From the cell containing the given text, extract its center point as [X, Y] coordinate. 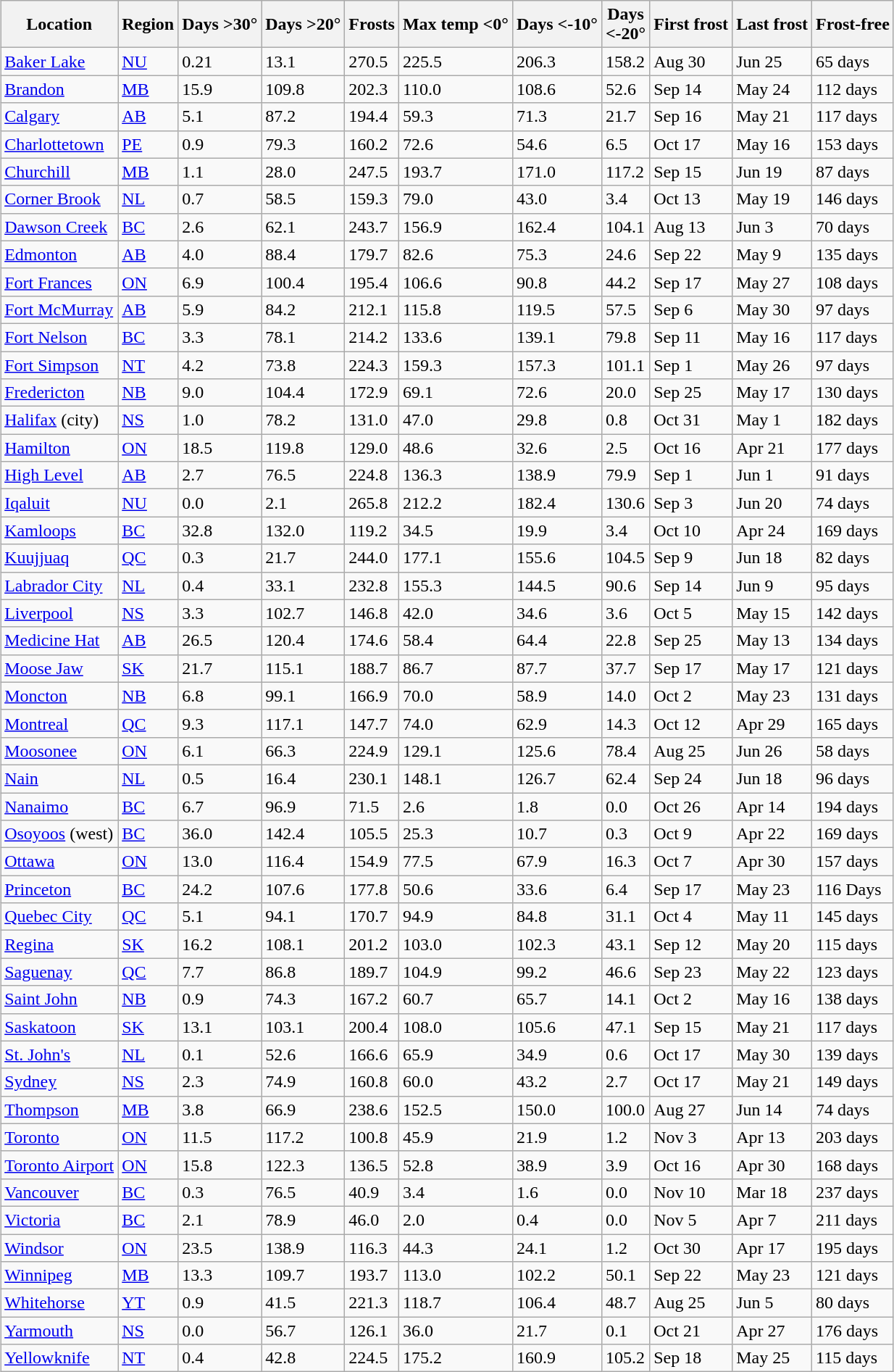
Sydney [59, 1082]
179.7 [372, 254]
108.0 [455, 1027]
74.9 [303, 1082]
79.9 [625, 475]
105.2 [625, 1358]
May 20 [772, 944]
Edmonton [59, 254]
66.9 [303, 1110]
212.2 [455, 503]
24.6 [625, 254]
101.1 [625, 365]
14.1 [625, 999]
238.6 [372, 1110]
125.6 [556, 751]
270.5 [372, 62]
148.1 [455, 778]
43.2 [556, 1082]
54.6 [556, 144]
Last frost [772, 25]
Oct 5 [691, 613]
113.0 [455, 1276]
Halifax (city) [59, 420]
109.7 [303, 1276]
149 days [853, 1082]
58 days [853, 751]
2.5 [625, 448]
82.6 [455, 254]
38.9 [556, 1165]
107.6 [303, 889]
14.3 [625, 723]
65.9 [455, 1055]
Oct 31 [691, 420]
44.3 [455, 1247]
84.8 [556, 917]
42.0 [455, 613]
74.0 [455, 723]
166.9 [372, 696]
78.2 [303, 420]
Toronto Airport [59, 1165]
Apr 29 [772, 723]
138 days [853, 999]
Windsor [59, 1247]
24.2 [220, 889]
211 days [853, 1220]
170.7 [372, 917]
201.2 [372, 944]
160.9 [556, 1358]
Aug 27 [691, 1110]
102.3 [556, 944]
139 days [853, 1055]
Sep 11 [691, 337]
15.8 [220, 1165]
37.7 [625, 668]
Apr 17 [772, 1247]
Oct 30 [691, 1247]
Apr 21 [772, 448]
58.4 [455, 641]
3.6 [625, 613]
105.6 [556, 1027]
Location [59, 25]
116.4 [303, 862]
131 days [853, 696]
Montreal [59, 723]
Sep 9 [691, 558]
May 27 [772, 282]
9.3 [220, 723]
75.3 [556, 254]
34.6 [556, 613]
Winnipeg [59, 1276]
117.1 [303, 723]
168 days [853, 1165]
45.9 [455, 1137]
87 days [853, 172]
152.5 [455, 1110]
Jun 14 [772, 1110]
176 days [853, 1331]
Sep 24 [691, 778]
Toronto [59, 1137]
106.6 [455, 282]
43.1 [625, 944]
Apr 7 [772, 1220]
103.1 [303, 1027]
134 days [853, 641]
Apr 27 [772, 1331]
Nov 5 [691, 1220]
224.5 [372, 1358]
6.5 [625, 144]
6.1 [220, 751]
Dawson Creek [59, 227]
147.7 [372, 723]
May 9 [772, 254]
50.6 [455, 889]
129.1 [455, 751]
Hamilton [59, 448]
62.1 [303, 227]
Charlottetown [59, 144]
224.9 [372, 751]
79.3 [303, 144]
Oct 7 [691, 862]
112 days [853, 89]
115.8 [455, 309]
172.9 [372, 393]
102.2 [556, 1276]
136.5 [372, 1165]
Vancouver [59, 1192]
110.0 [455, 89]
Yellowknife [59, 1358]
70 days [853, 227]
Sep 23 [691, 972]
232.8 [372, 586]
25.3 [455, 834]
66.3 [303, 751]
15.9 [220, 89]
Kamloops [59, 531]
Jun 20 [772, 503]
2.0 [455, 1220]
177 days [853, 448]
May 13 [772, 641]
88.4 [303, 254]
130.6 [625, 503]
16.3 [625, 862]
99.1 [303, 696]
Thompson [59, 1110]
100.8 [372, 1137]
87.2 [303, 117]
Fort McMurray [59, 309]
100.4 [303, 282]
200.4 [372, 1027]
79.0 [455, 199]
Sep 6 [691, 309]
34.9 [556, 1055]
Iqaluit [59, 503]
160.2 [372, 144]
4.0 [220, 254]
174.6 [372, 641]
60.7 [455, 999]
Oct 12 [691, 723]
Oct 9 [691, 834]
64.4 [556, 641]
Apr 24 [772, 531]
86.7 [455, 668]
77.5 [455, 862]
29.8 [556, 420]
58.9 [556, 696]
106.4 [556, 1303]
91 days [853, 475]
Max temp <0° [455, 25]
52.8 [455, 1165]
1.8 [556, 807]
2.3 [220, 1082]
16.4 [303, 778]
46.6 [625, 972]
32.8 [220, 531]
Oct 26 [691, 807]
0.7 [220, 199]
154.9 [372, 862]
21.9 [556, 1137]
9.0 [220, 393]
82 days [853, 558]
119.2 [372, 531]
265.8 [372, 503]
10.7 [556, 834]
116.3 [372, 1247]
Apr 14 [772, 807]
5.9 [220, 309]
108.1 [303, 944]
7.7 [220, 972]
24.1 [556, 1247]
73.8 [303, 365]
20.0 [625, 393]
70.0 [455, 696]
225.5 [455, 62]
189.7 [372, 972]
0.21 [220, 62]
104.9 [455, 972]
139.1 [556, 337]
May 1 [772, 420]
Apr 22 [772, 834]
41.5 [303, 1303]
94.9 [455, 917]
156.9 [455, 227]
16.2 [220, 944]
Sep 16 [691, 117]
155.3 [455, 586]
Churchill [59, 172]
104.5 [625, 558]
104.1 [625, 227]
Baker Lake [59, 62]
131.0 [372, 420]
Days<-20° [625, 25]
Medicine Hat [59, 641]
May 25 [772, 1358]
Oct 10 [691, 531]
Yarmouth [59, 1331]
123 days [853, 972]
Moose Jaw [59, 668]
St. John's [59, 1055]
146 days [853, 199]
145 days [853, 917]
31.1 [625, 917]
130 days [853, 393]
115.1 [303, 668]
0.8 [625, 420]
YT [148, 1303]
175.2 [455, 1358]
PE [148, 144]
42.8 [303, 1358]
Princeton [59, 889]
58.5 [303, 199]
13.3 [220, 1276]
67.9 [556, 862]
95 days [853, 586]
May 15 [772, 613]
90.8 [556, 282]
Frosts [372, 25]
78.4 [625, 751]
1.0 [220, 420]
212.1 [372, 309]
Whitehorse [59, 1303]
157 days [853, 862]
224.8 [372, 475]
86.8 [303, 972]
Saskatoon [59, 1027]
132.0 [303, 531]
Nanaimo [59, 807]
Regina [59, 944]
78.1 [303, 337]
119.8 [303, 448]
122.3 [303, 1165]
108.6 [556, 89]
First frost [691, 25]
Nov 3 [691, 1137]
129.0 [372, 448]
Days >20° [303, 25]
136.3 [455, 475]
100.0 [625, 1110]
Fredericton [59, 393]
Nain [59, 778]
120.4 [303, 641]
Jun 19 [772, 172]
96.9 [303, 807]
105.5 [372, 834]
119.5 [556, 309]
59.3 [455, 117]
Mar 18 [772, 1192]
Jun 5 [772, 1303]
23.5 [220, 1247]
221.3 [372, 1303]
182.4 [556, 503]
Sep 3 [691, 503]
Saint John [59, 999]
43.0 [556, 199]
50.1 [625, 1276]
Apr 13 [772, 1137]
65 days [853, 62]
160.8 [372, 1082]
118.7 [455, 1303]
Corner Brook [59, 199]
Oct 21 [691, 1331]
Ottawa [59, 862]
177.8 [372, 889]
33.1 [303, 586]
144.5 [556, 586]
188.7 [372, 668]
69.1 [455, 393]
94.1 [303, 917]
103.0 [455, 944]
194.4 [372, 117]
Kuujjuaq [59, 558]
1.1 [220, 172]
195.4 [372, 282]
99.2 [556, 972]
90.6 [625, 586]
96 days [853, 778]
171.0 [556, 172]
18.5 [220, 448]
44.2 [625, 282]
Victoria [59, 1220]
230.1 [372, 778]
56.7 [303, 1331]
47.1 [625, 1027]
High Level [59, 475]
46.0 [372, 1220]
19.9 [556, 531]
108 days [853, 282]
74.3 [303, 999]
206.3 [556, 62]
1.6 [556, 1192]
104.4 [303, 393]
182 days [853, 420]
214.2 [372, 337]
79.8 [625, 337]
Liverpool [59, 613]
224.3 [372, 365]
62.4 [625, 778]
Oct 4 [691, 917]
243.7 [372, 227]
158.2 [625, 62]
78.9 [303, 1220]
6.8 [220, 696]
34.5 [455, 531]
Jun 3 [772, 227]
6.7 [220, 807]
71.5 [372, 807]
57.5 [625, 309]
May 11 [772, 917]
247.5 [372, 172]
14.0 [625, 696]
126.7 [556, 778]
166.6 [372, 1055]
71.3 [556, 117]
155.6 [556, 558]
4.2 [220, 365]
Region [148, 25]
133.6 [455, 337]
3.9 [625, 1165]
195 days [853, 1247]
150.0 [556, 1110]
62.9 [556, 723]
60.0 [455, 1082]
May 19 [772, 199]
203 days [853, 1137]
237 days [853, 1192]
33.6 [556, 889]
202.3 [372, 89]
167.2 [372, 999]
Fort Nelson [59, 337]
32.6 [556, 448]
Quebec City [59, 917]
135 days [853, 254]
May 22 [772, 972]
Aug 13 [691, 227]
11.5 [220, 1137]
13.0 [220, 862]
65.7 [556, 999]
May 24 [772, 89]
Days >30° [220, 25]
Osoyoos (west) [59, 834]
Moncton [59, 696]
0.6 [625, 1055]
Nov 10 [691, 1192]
Brandon [59, 89]
84.2 [303, 309]
Jun 25 [772, 62]
Labrador City [59, 586]
48.7 [625, 1303]
Days <-10° [556, 25]
Saguenay [59, 972]
6.4 [625, 889]
Fort Frances [59, 282]
157.3 [556, 365]
146.8 [372, 613]
Jun 9 [772, 586]
194 days [853, 807]
Fort Simpson [59, 365]
Sep 18 [691, 1358]
126.1 [372, 1331]
22.8 [625, 641]
153 days [853, 144]
48.6 [455, 448]
Moosonee [59, 751]
Jun 26 [772, 751]
142 days [853, 613]
0.5 [220, 778]
142.4 [303, 834]
80 days [853, 1303]
Frost-free [853, 25]
Calgary [59, 117]
116 Days [853, 889]
165 days [853, 723]
6.9 [220, 282]
244.0 [372, 558]
162.4 [556, 227]
Aug 30 [691, 62]
47.0 [455, 420]
May 26 [772, 365]
102.7 [303, 613]
Jun 1 [772, 475]
Sep 12 [691, 944]
Oct 13 [691, 199]
87.7 [556, 668]
26.5 [220, 641]
177.1 [455, 558]
109.8 [303, 89]
40.9 [372, 1192]
28.0 [303, 172]
3.8 [220, 1110]
